From the cell containing the given text, extract its center point as (x, y) coordinate. 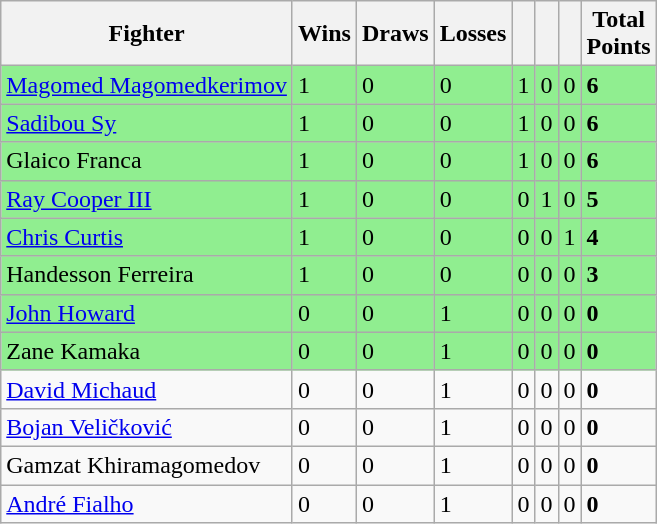
Draws (395, 34)
Ray Cooper III (147, 199)
Wins (324, 34)
Chris Curtis (147, 237)
Bojan Veličković (147, 427)
Zane Kamaka (147, 351)
David Michaud (147, 389)
Gamzat Khiramagomedov (147, 465)
Magomed Magomedkerimov (147, 85)
Total Points (618, 34)
Glaico Franca (147, 161)
4 (618, 237)
Sadibou Sy (147, 123)
Losses (473, 34)
5 (618, 199)
Handesson Ferreira (147, 275)
John Howard (147, 313)
Fighter (147, 34)
André Fialho (147, 503)
3 (618, 275)
